For the text-containing cell, return its midpoint in [X, Y] coordinate format. 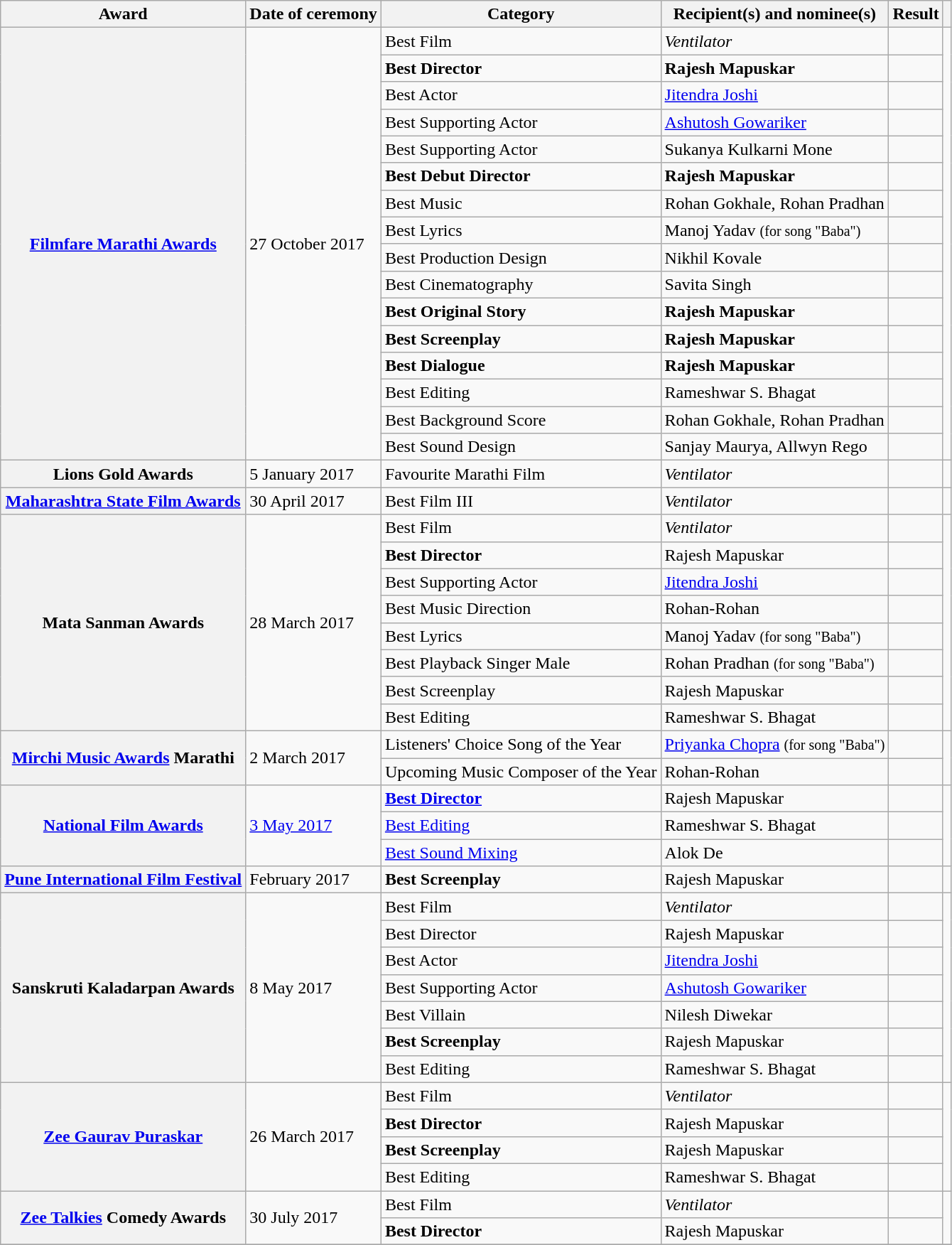
5 January 2017 [314, 474]
Category [521, 14]
National Film Awards [124, 826]
Zee Talkies Comedy Awards [124, 1218]
Best Sound Design [521, 447]
2 March 2017 [314, 758]
Rohan Pradhan (for song "Baba") [774, 663]
Best Film III [521, 501]
3 May 2017 [314, 826]
Pune International Film Festival [124, 880]
Best Dialogue [521, 366]
Best Debut Director [521, 176]
Best Music [521, 203]
Priyanka Chopra (for song "Baba") [774, 744]
Lions Gold Awards [124, 474]
27 October 2017 [314, 244]
Best Villain [521, 1015]
Mirchi Music Awards Marathi [124, 758]
30 July 2017 [314, 1218]
Recipient(s) and nominee(s) [774, 14]
Best Music Direction [521, 609]
Upcoming Music Composer of the Year [521, 771]
Nilesh Diwekar [774, 1015]
26 March 2017 [314, 1136]
Listeners' Choice Song of the Year [521, 744]
Sanjay Maurya, Allwyn Rego [774, 447]
Best Sound Mixing [521, 853]
Best Playback Singer Male [521, 663]
Nikhil Kovale [774, 257]
Result [916, 14]
Savita Singh [774, 284]
8 May 2017 [314, 988]
Award [124, 14]
Zee Gaurav Puraskar [124, 1136]
Maharashtra State Film Awards [124, 501]
Mata Sanman Awards [124, 622]
Favourite Marathi Film [521, 474]
Date of ceremony [314, 14]
Sukanya Kulkarni Mone [774, 149]
Best Background Score [521, 420]
28 March 2017 [314, 622]
February 2017 [314, 880]
Best Production Design [521, 257]
Best Cinematography [521, 284]
Filmfare Marathi Awards [124, 244]
Alok De [774, 853]
Sanskruti Kaladarpan Awards [124, 988]
30 April 2017 [314, 501]
Best Original Story [521, 311]
